Capture the cell that displays the provided text and extract its [X, Y] central coordinate. 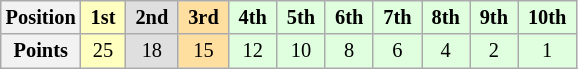
3rd [203, 17]
1st [104, 17]
Points [41, 51]
9th [494, 17]
4 [446, 51]
18 [152, 51]
8 [349, 51]
10th [547, 17]
10 [301, 51]
25 [104, 51]
1 [547, 51]
Position [41, 17]
6 [397, 51]
8th [446, 17]
7th [397, 17]
2nd [152, 17]
6th [349, 17]
4th [253, 17]
12 [253, 51]
5th [301, 17]
15 [203, 51]
2 [494, 51]
